Provide the (X, Y) coordinate of the cell's center where the given text is located.  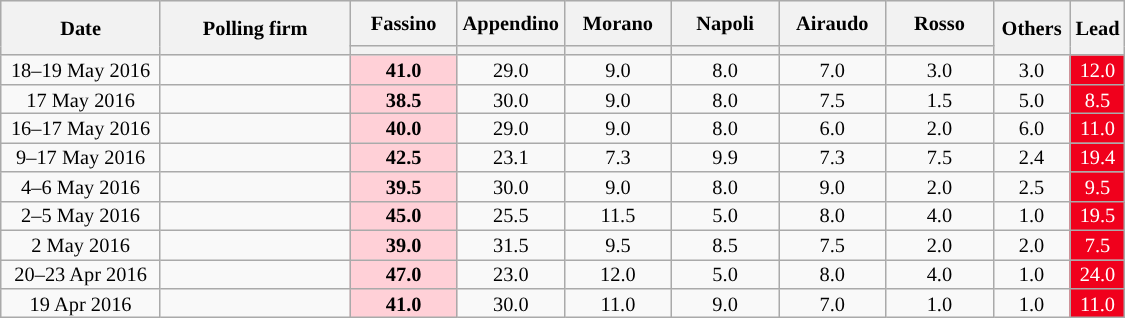
Napoli (726, 22)
Lead (1098, 28)
Date (81, 28)
23.1 (510, 156)
Airaudo (832, 22)
18–19 May 2016 (81, 70)
Others (1032, 28)
2.4 (1032, 156)
23.0 (510, 274)
19.5 (1098, 216)
16–17 May 2016 (81, 128)
2.5 (1032, 186)
25.5 (510, 216)
9.9 (726, 156)
19.4 (1098, 156)
17 May 2016 (81, 98)
38.5 (404, 98)
Rosso (940, 22)
Fassino (404, 22)
2–5 May 2016 (81, 216)
45.0 (404, 216)
Morano (618, 22)
Appendino (510, 22)
47.0 (404, 274)
9–17 May 2016 (81, 156)
19 Apr 2016 (81, 302)
11.5 (618, 216)
39.0 (404, 244)
Polling firm (255, 28)
42.5 (404, 156)
24.0 (1098, 274)
31.5 (510, 244)
4–6 May 2016 (81, 186)
39.5 (404, 186)
40.0 (404, 128)
2 May 2016 (81, 244)
20–23 Apr 2016 (81, 274)
1.5 (940, 98)
